Extract the (x, y) coordinate from the center of the cell holding the provided text.  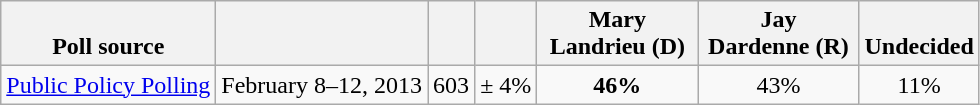
Undecided (919, 34)
46% (618, 85)
± 4% (506, 85)
603 (452, 85)
43% (778, 85)
Public Policy Polling (108, 85)
JayDardenne (R) (778, 34)
Poll source (108, 34)
11% (919, 85)
MaryLandrieu (D) (618, 34)
February 8–12, 2013 (322, 85)
